Locate the cell with the specified text and output its (X, Y) center coordinate. 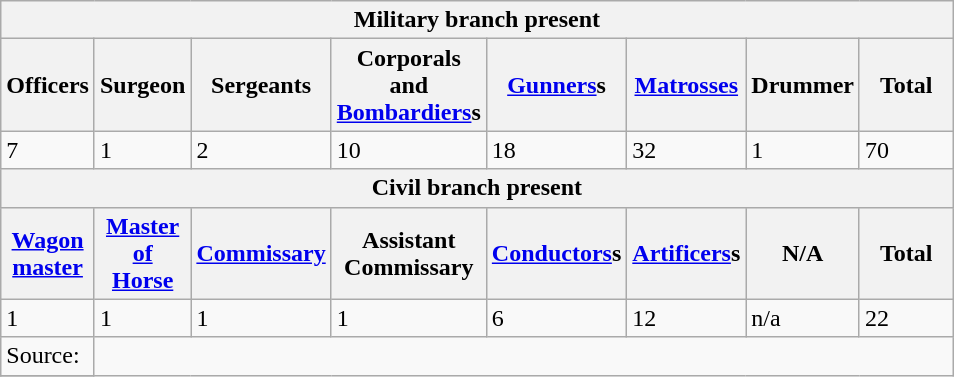
22 (906, 318)
70 (906, 150)
Civil branch present (477, 188)
7 (48, 150)
Matrosses (686, 85)
6 (556, 318)
Sergeants (261, 85)
Source: (48, 356)
32 (686, 150)
Commissary (261, 253)
Master of Horse (142, 253)
Military branch present (477, 20)
n/a (803, 318)
12 (686, 318)
10 (408, 150)
Conductorss (556, 253)
Assistant Commissary (408, 253)
Surgeon (142, 85)
Gunnerss (556, 85)
Wagon master (48, 253)
18 (556, 150)
2 (261, 150)
Corporals and Bombardierss (408, 85)
Artificerss (686, 253)
N/A (803, 253)
Officers (48, 85)
Drummer (803, 85)
